Return the [x, y] coordinate for the center point of the cell that contains the specified text.  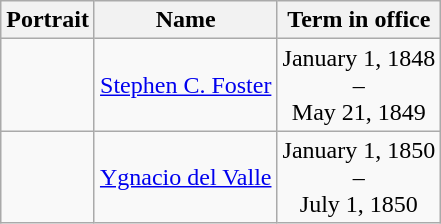
January 1, 1850 – July 1, 1850 [359, 177]
Ygnacio del Valle [186, 177]
Portrait [48, 20]
Stephen C. Foster [186, 85]
Name [186, 20]
Term in office [359, 20]
January 1, 1848 – May 21, 1849 [359, 85]
